Scan for the cell matching the given text and deliver its (X, Y) coordinate at center. 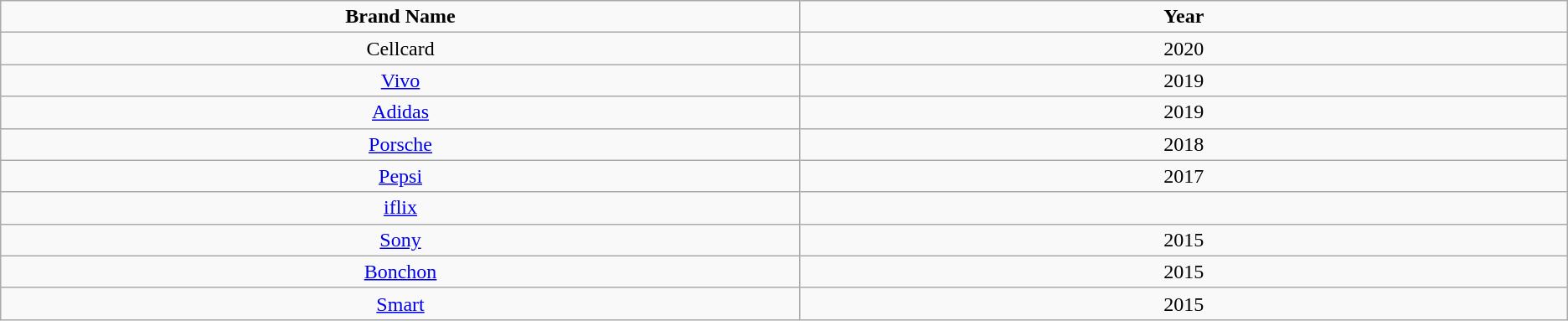
2018 (1184, 144)
Year (1184, 17)
Sony (400, 240)
Pepsi (400, 176)
Porsche (400, 144)
2020 (1184, 49)
Brand Name (400, 17)
Vivo (400, 80)
Adidas (400, 112)
Bonchon (400, 272)
Cellcard (400, 49)
Smart (400, 303)
iflix (400, 208)
2017 (1184, 176)
